Pinpoint the cell where the given text exists, returning its [x, y] midpoint coordinate. 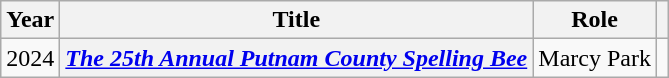
Role [595, 20]
Year [30, 20]
Title [296, 20]
The 25th Annual Putnam County Spelling Bee [296, 58]
2024 [30, 58]
Marcy Park [595, 58]
